Return [x, y] of the center of cell containing provided text 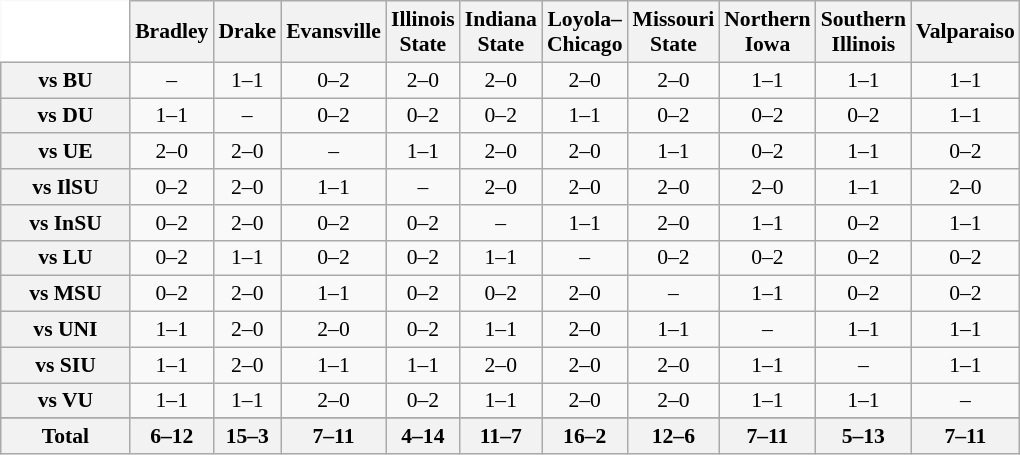
vs DU [66, 116]
IndianaState [501, 32]
MissouriState [674, 32]
6–12 [172, 437]
Total [66, 437]
5–13 [864, 437]
16–2 [585, 437]
SouthernIllinois [864, 32]
vs BU [66, 80]
vs UE [66, 152]
vs LU [66, 258]
vs UNI [66, 330]
15–3 [247, 437]
vs InSU [66, 223]
vs VU [66, 401]
Loyola–Chicago [585, 32]
vs SIU [66, 365]
Valparaiso [966, 32]
vs MSU [66, 294]
vs IlSU [66, 187]
4–14 [423, 437]
Evansville [334, 32]
Bradley [172, 32]
11–7 [501, 437]
IllinoisState [423, 32]
NorthernIowa [767, 32]
12–6 [674, 437]
Drake [247, 32]
